Locate the cell with the specified text and output its [x, y] center coordinate. 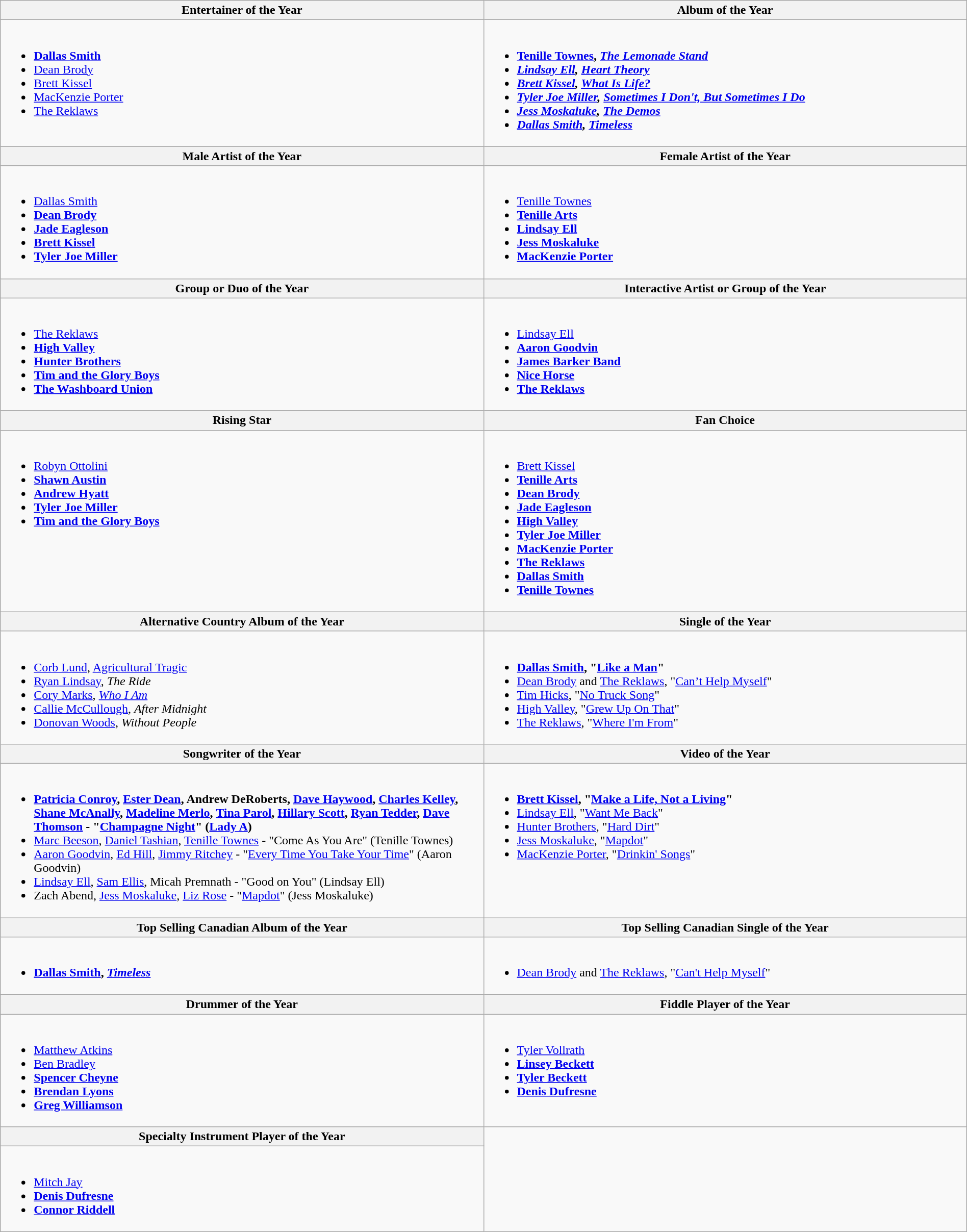
Dallas SmithDean BrodyJade EaglesonBrett KisselTyler Joe Miller [242, 222]
Brett KisselTenille ArtsDean BrodyJade EaglesonHigh ValleyTyler Joe MillerMacKenzie PorterThe ReklawsDallas SmithTenille Townes [725, 521]
Matthew Atkins Ben BradleySpencer CheyneBrendan LyonsGreg Williamson [242, 1070]
Rising Star [242, 420]
Robyn OttoliniShawn AustinAndrew HyattTyler Joe MillerTim and the Glory Boys [242, 521]
Single of the Year [725, 621]
Group or Duo of the Year [242, 288]
Album of the Year [725, 10]
Entertainer of the Year [242, 10]
Tyler VollrathLinsey BeckettTyler BeckettDenis Dufresne [725, 1070]
Top Selling Canadian Album of the Year [242, 927]
Dallas Smith, Timeless [242, 966]
Alternative Country Album of the Year [242, 621]
Tenille TownesTenille ArtsLindsay EllJess MoskalukeMacKenzie Porter [725, 222]
Corb Lund, Agricultural TragicRyan Lindsay, The RideCory Marks, Who I AmCallie McCullough, After MidnightDonovan Woods, Without People [242, 688]
Dean Brody and The Reklaws, "Can't Help Myself" [725, 966]
Dallas SmithDean BrodyBrett KisselMacKenzie PorterThe Reklaws [242, 83]
Fiddle Player of the Year [725, 1004]
Songwriter of the Year [242, 753]
Male Artist of the Year [242, 156]
Specialty Instrument Player of the Year [242, 1137]
Female Artist of the Year [725, 156]
Fan Choice [725, 420]
The ReklawsHigh ValleyHunter BrothersTim and the Glory BoysThe Washboard Union [242, 354]
Mitch JayDenis DufresneConnor Riddell [242, 1189]
Top Selling Canadian Single of the Year [725, 927]
Lindsay EllAaron GoodvinJames Barker BandNice HorseThe Reklaws [725, 354]
Video of the Year [725, 753]
Drummer of the Year [242, 1004]
Interactive Artist or Group of the Year [725, 288]
